Extract the (X, Y) coordinate from the center of the cell holding the provided text.  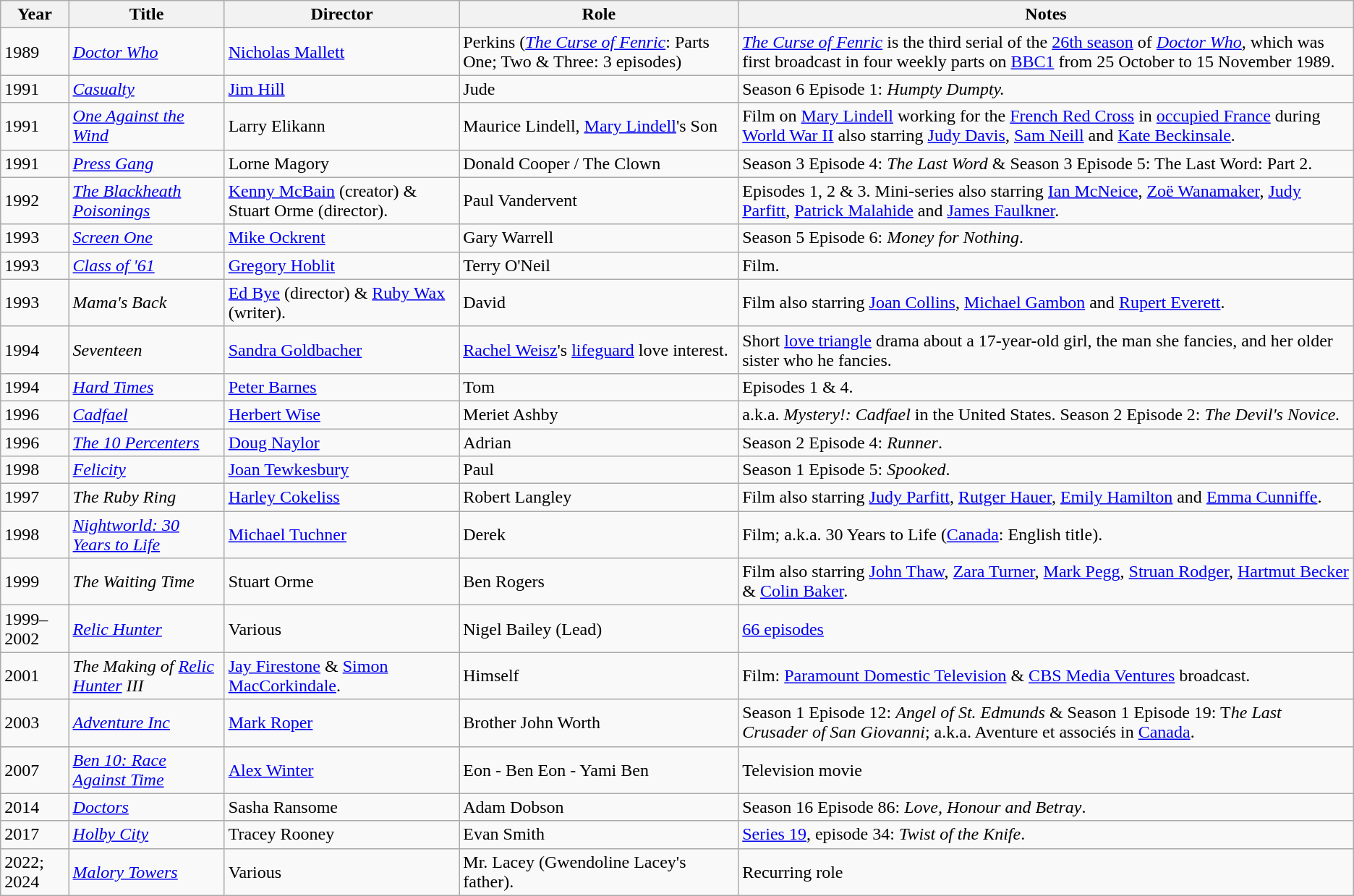
Adam Dobson (599, 807)
Tracey Rooney (341, 835)
Series 19, episode 34: Twist of the Knife. (1046, 835)
Nigel Bailey (Lead) (599, 629)
1992 (35, 201)
Year (35, 14)
Recurring role (1046, 872)
Short love triangle drama about a 17-year-old girl, the man she fancies, and her older sister who he fancies. (1046, 350)
Film. (1046, 265)
Film also starring Joan Collins, Michael Gambon and Rupert Everett. (1046, 302)
Joan Tewkesbury (341, 470)
Rachel Weisz's lifeguard love interest. (599, 350)
2017 (35, 835)
Paul Vandervent (599, 201)
Television movie (1046, 769)
Seventeen (146, 350)
Season 3 Episode 4: The Last Word & Season 3 Episode 5: The Last Word: Part 2. (1046, 163)
2014 (35, 807)
The Making of Relic Hunter III (146, 675)
Gregory Hoblit (341, 265)
Doctor Who (146, 52)
The 10 Percenters (146, 442)
Malory Towers (146, 872)
Screen One (146, 238)
Episodes 1 & 4. (1046, 387)
Doug Naylor (341, 442)
Hard Times (146, 387)
Film on Mary Lindell working for the French Red Cross in occupied France during World War II also starring Judy Davis, Sam Neill and Kate Beckinsale. (1046, 126)
1999 (35, 581)
1999–2002 (35, 629)
Film: Paramount Domestic Television & CBS Media Ventures broadcast. (1046, 675)
Adrian (599, 442)
Doctors (146, 807)
Gary Warrell (599, 238)
Derek (599, 535)
Michael Tuchner (341, 535)
Director (341, 14)
Maurice Lindell, Mary Lindell's Son (599, 126)
Cadfael (146, 414)
Film also starring John Thaw, Zara Turner, Mark Pegg, Struan Rodger, Hartmut Becker & Colin Baker. (1046, 581)
Season 6 Episode 1: Humpty Dumpty. (1046, 89)
Larry Elikann (341, 126)
1989 (35, 52)
One Against the Wind (146, 126)
Casualty (146, 89)
David (599, 302)
Jude (599, 89)
Film; a.k.a. 30 Years to Life (Canada: English title). (1046, 535)
2022; 2024 (35, 872)
Season 1 Episode 12: Angel of St. Edmunds & Season 1 Episode 19: The Last Crusader of San Giovanni; a.k.a. Aventure et associés in Canada. (1046, 723)
2003 (35, 723)
Nicholas Mallett (341, 52)
Eon - Ben Eon - Yami Ben (599, 769)
Donald Cooper / The Clown (599, 163)
Perkins (The Curse of Fenric: Parts One; Two & Three: 3 episodes) (599, 52)
Peter Barnes (341, 387)
Kenny McBain (creator) & Stuart Orme (director). (341, 201)
Harley Cokeliss (341, 498)
Brother John Worth (599, 723)
Ed Bye (director) & Ruby Wax (writer). (341, 302)
66 episodes (1046, 629)
Sasha Ransome (341, 807)
Alex Winter (341, 769)
Himself (599, 675)
Class of '61 (146, 265)
a.k.a. Mystery!: Cadfael in the United States. Season 2 Episode 2: The Devil's Novice. (1046, 414)
1997 (35, 498)
Tom (599, 387)
The Blackheath Poisonings (146, 201)
Adventure Inc (146, 723)
Episodes 1, 2 & 3. Mini-series also starring Ian McNeice, Zoë Wanamaker, Judy Parfitt, Patrick Malahide and James Faulkner. (1046, 201)
Evan Smith (599, 835)
The Ruby Ring (146, 498)
Meriet Ashby (599, 414)
Holby City (146, 835)
2007 (35, 769)
2001 (35, 675)
Paul (599, 470)
Season 1 Episode 5: Spooked. (1046, 470)
The Waiting Time (146, 581)
Mark Roper (341, 723)
Stuart Orme (341, 581)
Role (599, 14)
Relic Hunter (146, 629)
Jim Hill (341, 89)
Press Gang (146, 163)
Robert Langley (599, 498)
Season 16 Episode 86: Love, Honour and Betray. (1046, 807)
Sandra Goldbacher (341, 350)
Ben Rogers (599, 581)
Ben 10: Race Against Time (146, 769)
Mama's Back (146, 302)
Jay Firestone & Simon MacCorkindale. (341, 675)
Notes (1046, 14)
Mr. Lacey (Gwendoline Lacey's father). (599, 872)
Terry O'Neil (599, 265)
Lorne Magory (341, 163)
Title (146, 14)
Mike Ockrent (341, 238)
Felicity (146, 470)
Season 5 Episode 6: Money for Nothing. (1046, 238)
Film also starring Judy Parfitt, Rutger Hauer, Emily Hamilton and Emma Cunniffe. (1046, 498)
Herbert Wise (341, 414)
Nightworld: 30 Years to Life (146, 535)
Season 2 Episode 4: Runner. (1046, 442)
